Return the [x, y] coordinate for the center point of the cell that contains the specified text.  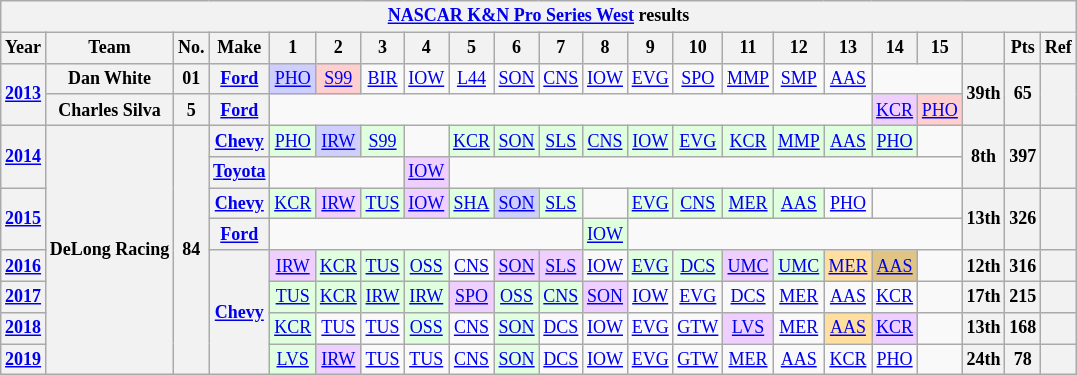
SHA [472, 204]
8th [984, 156]
Make [240, 48]
215 [1023, 296]
01 [192, 78]
316 [1023, 266]
Year [24, 48]
2015 [24, 219]
Pts [1023, 48]
L44 [472, 78]
13 [848, 48]
6 [516, 48]
4 [426, 48]
SMP [798, 78]
15 [940, 48]
11 [748, 48]
2017 [24, 296]
65 [1023, 94]
Charles Silva [109, 110]
24th [984, 360]
12 [798, 48]
17th [984, 296]
Team [109, 48]
Dan White [109, 78]
DeLong Racing [109, 250]
7 [561, 48]
2013 [24, 94]
2019 [24, 360]
9 [650, 48]
397 [1023, 156]
2016 [24, 266]
Ref [1059, 48]
1 [293, 48]
8 [606, 48]
168 [1023, 328]
NASCAR K&N Pro Series West results [538, 16]
78 [1023, 360]
39th [984, 94]
10 [698, 48]
3 [382, 48]
2 [339, 48]
2014 [24, 156]
84 [192, 250]
BIR [382, 78]
326 [1023, 219]
2018 [24, 328]
12th [984, 266]
Toyota [240, 172]
14 [895, 48]
No. [192, 48]
